Output the [X, Y] coordinate of the center of the cell containing the given text.  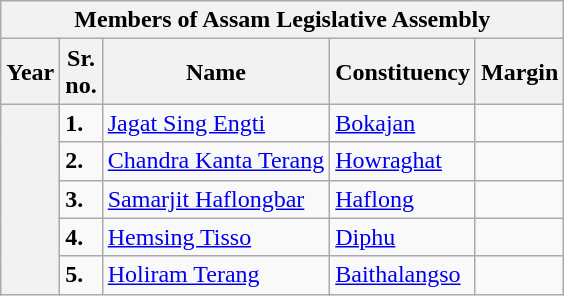
1. [81, 123]
Jagat Sing Engti [216, 123]
Name [216, 72]
Holiram Terang [216, 275]
4. [81, 237]
3. [81, 199]
Howraghat [403, 161]
Chandra Kanta Terang [216, 161]
Constituency [403, 72]
Baithalangso [403, 275]
Sr.no. [81, 72]
Bokajan [403, 123]
Hemsing Tisso [216, 237]
Year [30, 72]
Samarjit Haflongbar [216, 199]
Diphu [403, 237]
2. [81, 161]
Haflong [403, 199]
5. [81, 275]
Margin [519, 72]
Members of Assam Legislative Assembly [282, 20]
